Detect which cell encompasses the target text, then output its (x, y) center coordinate. 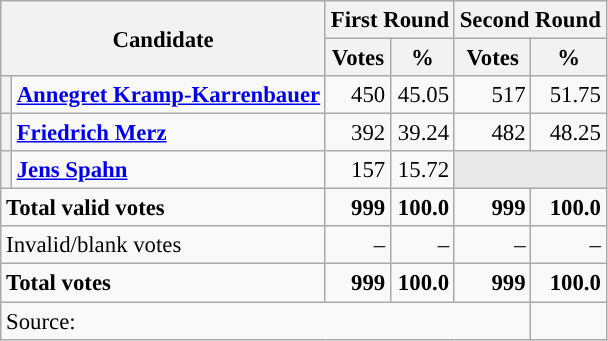
392 (358, 133)
51.75 (568, 95)
Friedrich Merz (168, 133)
450 (358, 95)
48.25 (568, 133)
157 (358, 170)
First Round (390, 20)
Total valid votes (164, 208)
Candidate (164, 38)
Second Round (530, 20)
Total votes (164, 283)
Jens Spahn (168, 170)
517 (492, 95)
482 (492, 133)
39.24 (422, 133)
15.72 (422, 170)
Source: (266, 321)
45.05 (422, 95)
Annegret Kramp-Karrenbauer (168, 95)
Invalid/blank votes (164, 245)
